Capture the cell that displays the provided text and extract its (x, y) central coordinate. 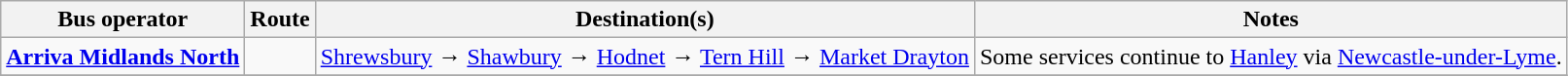
Bus operator (122, 19)
Shrewsbury → Shawbury → Hodnet → Tern Hill → Market Drayton (645, 57)
Some services continue to Hanley via Newcastle-under-Lyme. (1271, 57)
Route (280, 19)
Arriva Midlands North (122, 57)
Destination(s) (645, 19)
Notes (1271, 19)
